Locate the cell with the specified text and output its [x, y] center coordinate. 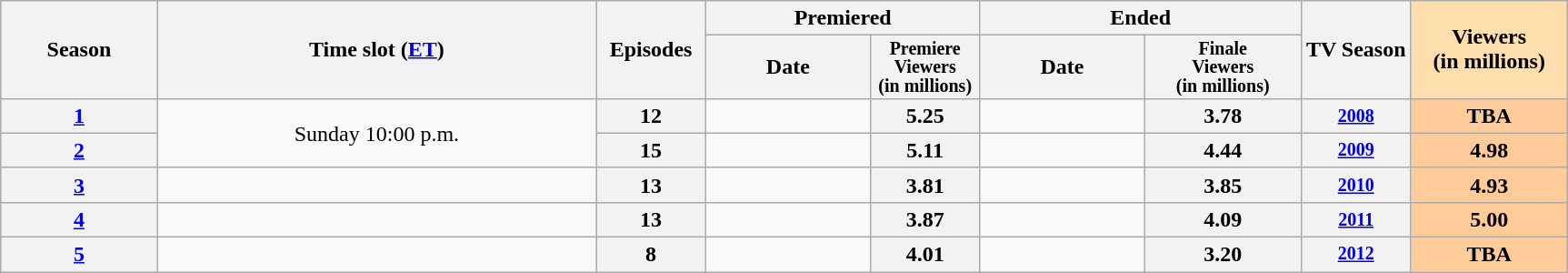
Viewers(in millions) [1489, 50]
5 [79, 255]
4.98 [1489, 150]
Ended [1140, 18]
2 [79, 150]
3 [79, 185]
PremiereViewers(in millions) [925, 67]
15 [651, 150]
2011 [1356, 219]
8 [651, 255]
2008 [1356, 116]
3.81 [925, 185]
4.93 [1489, 185]
TV Season [1356, 50]
Premiered [843, 18]
5.00 [1489, 219]
3.20 [1223, 255]
4.44 [1223, 150]
Time slot (ET) [376, 50]
4 [79, 219]
3.87 [925, 219]
FinaleViewers(in millions) [1223, 67]
5.11 [925, 150]
2009 [1356, 150]
4.09 [1223, 219]
3.85 [1223, 185]
5.25 [925, 116]
1 [79, 116]
Season [79, 50]
2012 [1356, 255]
Sunday 10:00 p.m. [376, 133]
Episodes [651, 50]
2010 [1356, 185]
12 [651, 116]
3.78 [1223, 116]
4.01 [925, 255]
